Output the [x, y] coordinate of the center of the cell containing the given text.  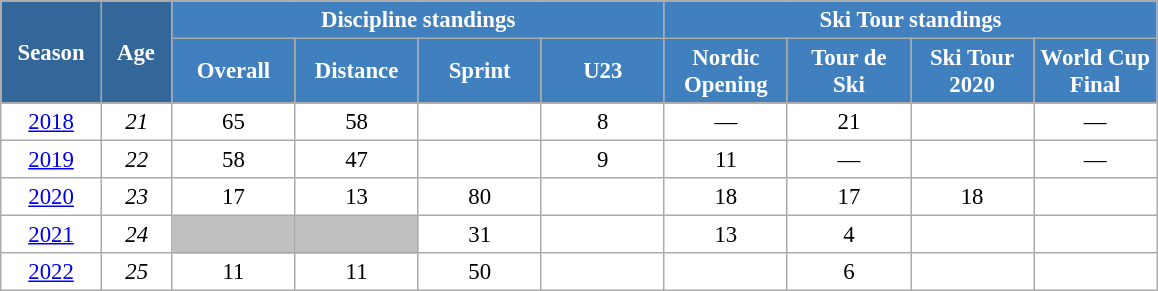
11 [726, 160]
Sprint [480, 72]
23 [136, 197]
Tour deSki [848, 72]
Discipline standings [418, 20]
Age [136, 52]
47 [356, 160]
Season [52, 52]
4 [848, 235]
65 [234, 122]
World CupFinal [1096, 72]
NordicOpening [726, 72]
80 [480, 197]
U23 [602, 72]
2018 [52, 122]
9 [602, 160]
Ski Tour2020 [972, 72]
8 [602, 122]
31 [480, 235]
2021 [52, 235]
2019 [52, 160]
24 [136, 235]
Overall [234, 72]
Distance [356, 72]
Ski Tour standings [910, 20]
2020 [52, 197]
22 [136, 160]
